Pinpoint the cell where the given text exists, returning its (x, y) midpoint coordinate. 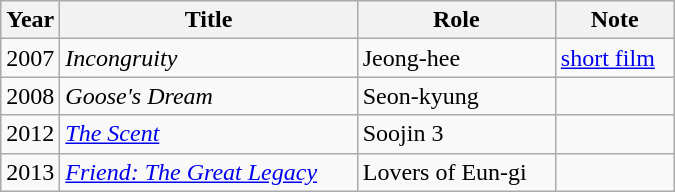
Note (614, 20)
Seon-kyung (456, 96)
Title (208, 20)
Friend: The Great Legacy (208, 172)
Soojin 3 (456, 134)
short film (614, 58)
Lovers of Eun-gi (456, 172)
2012 (30, 134)
Incongruity (208, 58)
Year (30, 20)
2013 (30, 172)
2008 (30, 96)
Role (456, 20)
Goose's Dream (208, 96)
2007 (30, 58)
Jeong-hee (456, 58)
The Scent (208, 134)
